Provide the [X, Y] coordinate of the cell's center where the given text is located.  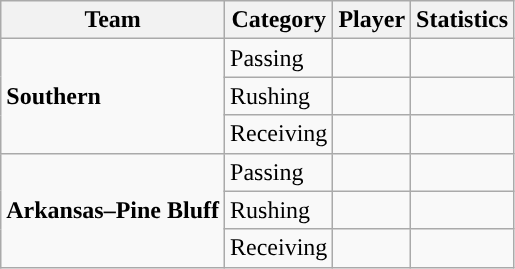
Player [372, 20]
Team [113, 20]
Southern [113, 96]
Statistics [462, 20]
Category [279, 20]
Arkansas–Pine Bluff [113, 210]
